Detect which cell encompasses the target text, then output its [X, Y] center coordinate. 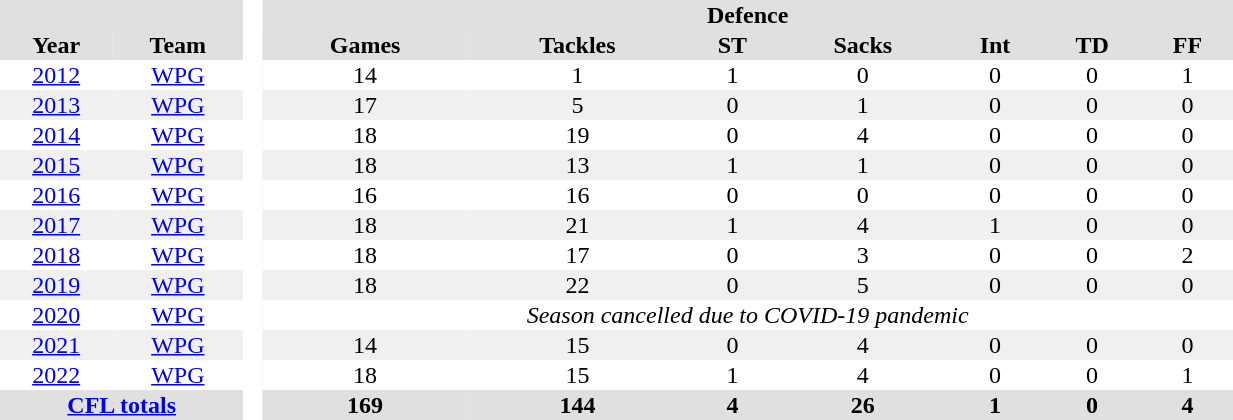
Games [365, 45]
2014 [56, 135]
2012 [56, 75]
3 [862, 255]
2022 [56, 375]
2020 [56, 315]
Sacks [862, 45]
ST [733, 45]
2015 [56, 165]
2 [1187, 255]
FF [1187, 45]
13 [577, 165]
2021 [56, 345]
21 [577, 225]
169 [365, 405]
2016 [56, 195]
2013 [56, 105]
144 [577, 405]
2019 [56, 285]
2018 [56, 255]
19 [577, 135]
Int [994, 45]
TD [1092, 45]
26 [862, 405]
Year [56, 45]
Tackles [577, 45]
Team [178, 45]
22 [577, 285]
Defence [748, 15]
CFL totals [122, 405]
2017 [56, 225]
Season cancelled due to COVID-19 pandemic [748, 315]
